Return the (x, y) coordinate for the center point of the cell that contains the specified text.  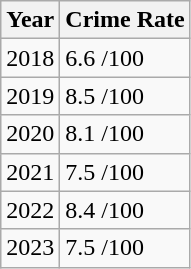
8.1 /100 (125, 134)
2022 (30, 210)
Crime Rate (125, 20)
Year (30, 20)
2018 (30, 58)
8.5 /100 (125, 96)
2020 (30, 134)
2023 (30, 248)
2019 (30, 96)
8.4 /100 (125, 210)
2021 (30, 172)
6.6 /100 (125, 58)
